Identify which cell holds the provided text, then report its [X, Y] central coordinate. 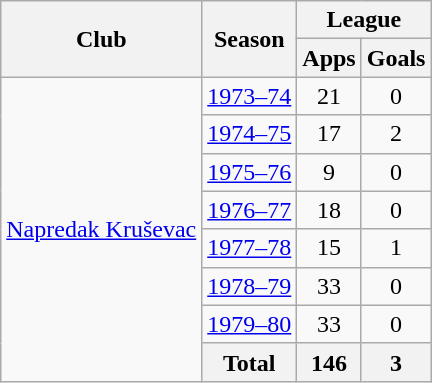
1976–77 [250, 210]
146 [329, 362]
Total [250, 362]
League [364, 20]
1979–80 [250, 324]
2 [396, 134]
17 [329, 134]
1974–75 [250, 134]
9 [329, 172]
Apps [329, 58]
1975–76 [250, 172]
1 [396, 248]
18 [329, 210]
1978–79 [250, 286]
21 [329, 96]
Club [102, 39]
Napredak Kruševac [102, 229]
Season [250, 39]
3 [396, 362]
1973–74 [250, 96]
15 [329, 248]
Goals [396, 58]
1977–78 [250, 248]
